For the text-containing cell, return its midpoint in [x, y] coordinate format. 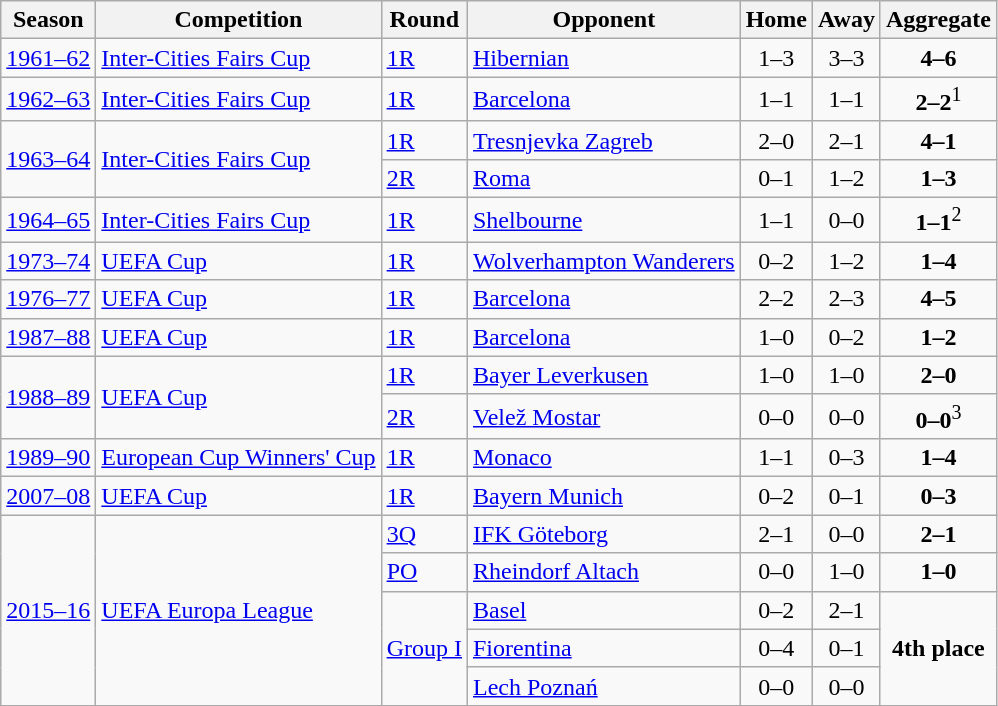
1988–89 [48, 398]
UEFA Europa League [238, 610]
Monaco [604, 458]
1–12 [938, 220]
Tresnjevka Zagreb [604, 140]
Group I [424, 648]
3Q [424, 534]
2–2 [776, 299]
0–4 [776, 648]
Competition [238, 20]
Aggregate [938, 20]
European Cup Winners' Cup [238, 458]
2015–16 [48, 610]
3–3 [847, 58]
Wolverhampton Wanderers [604, 261]
Home [776, 20]
1973–74 [48, 261]
Fiorentina [604, 648]
Bayer Leverkusen [604, 375]
2007–08 [48, 496]
1989–90 [48, 458]
4–1 [938, 140]
Rheindorf Altach [604, 572]
2–21 [938, 100]
1963–64 [48, 159]
Velež Mostar [604, 416]
1987–88 [48, 337]
0–03 [938, 416]
Roma [604, 178]
4–5 [938, 299]
Lech Poznań [604, 686]
Round [424, 20]
Bayern Munich [604, 496]
1962–63 [48, 100]
4–6 [938, 58]
2–3 [847, 299]
4th place [938, 648]
1964–65 [48, 220]
Basel [604, 610]
1976–77 [48, 299]
Season [48, 20]
Shelbourne [604, 220]
Away [847, 20]
Opponent [604, 20]
1961–62 [48, 58]
Hibernian [604, 58]
PO [424, 572]
IFK Göteborg [604, 534]
